Find where the given text appears and provide that cell's center as [x, y] coordinate. 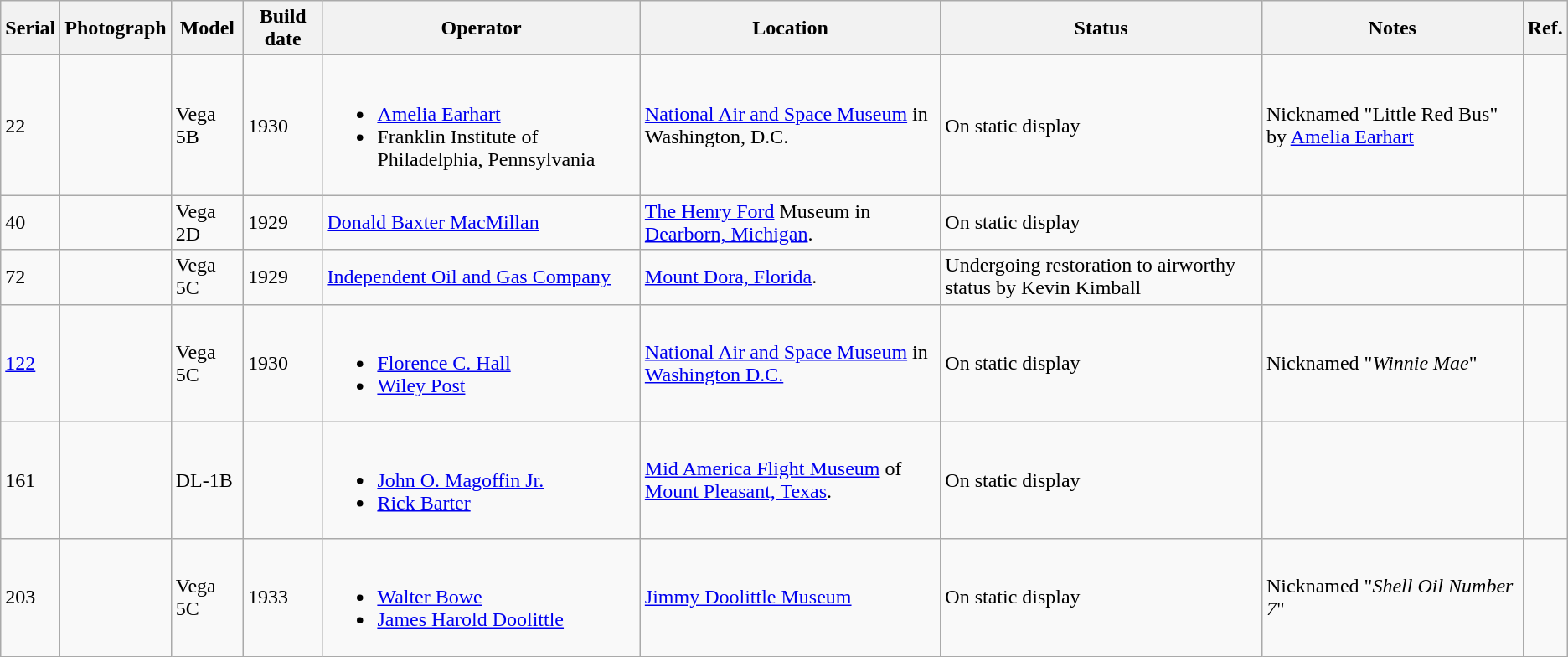
1933 [282, 598]
40 [30, 223]
Location [790, 28]
DL-1B [207, 480]
National Air and Space Museum in Washington D.C. [790, 363]
Mid America Flight Museum of Mount Pleasant, Texas. [790, 480]
22 [30, 126]
National Air and Space Museum in Washington, D.C. [790, 126]
Vega 2D [207, 223]
Nicknamed "Little Red Bus" by Amelia Earhart [1392, 126]
Build date [282, 28]
Notes [1392, 28]
Nicknamed "Winnie Mae" [1392, 363]
Vega 5B [207, 126]
Walter BoweJames Harold Doolittle [481, 598]
Amelia EarhartFranklin Institute of Philadelphia, Pennsylvania [481, 126]
Serial [30, 28]
122 [30, 363]
Status [1101, 28]
The Henry Ford Museum in Dearborn, Michigan. [790, 223]
Ref. [1545, 28]
72 [30, 277]
Undergoing restoration to airworthy status by Kevin Kimball [1101, 277]
Operator [481, 28]
Mount Dora, Florida. [790, 277]
161 [30, 480]
Donald Baxter MacMillan [481, 223]
Florence C. HallWiley Post [481, 363]
Photograph [116, 28]
Model [207, 28]
John O. Magoffin Jr.Rick Barter [481, 480]
203 [30, 598]
Independent Oil and Gas Company [481, 277]
Jimmy Doolittle Museum [790, 598]
Nicknamed "Shell Oil Number 7" [1392, 598]
